Return [X, Y] of the center of cell containing provided text 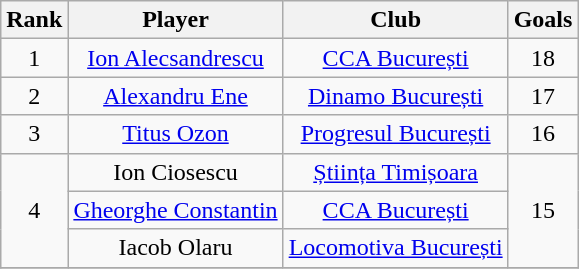
15 [543, 210]
Progresul București [396, 134]
3 [34, 134]
17 [543, 96]
Ion Ciosescu [176, 172]
1 [34, 58]
Rank [34, 20]
Dinamo București [396, 96]
Ion Alecsandrescu [176, 58]
Gheorghe Constantin [176, 210]
Locomotiva București [396, 248]
Player [176, 20]
2 [34, 96]
Titus Ozon [176, 134]
16 [543, 134]
4 [34, 210]
Alexandru Ene [176, 96]
18 [543, 58]
Iacob Olaru [176, 248]
Știința Timișoara [396, 172]
Goals [543, 20]
Club [396, 20]
